Detect which cell encompasses the target text, then output its [X, Y] center coordinate. 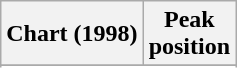
Peakposition [189, 34]
Chart (1998) [72, 34]
